Detect which cell encompasses the target text, then output its [x, y] center coordinate. 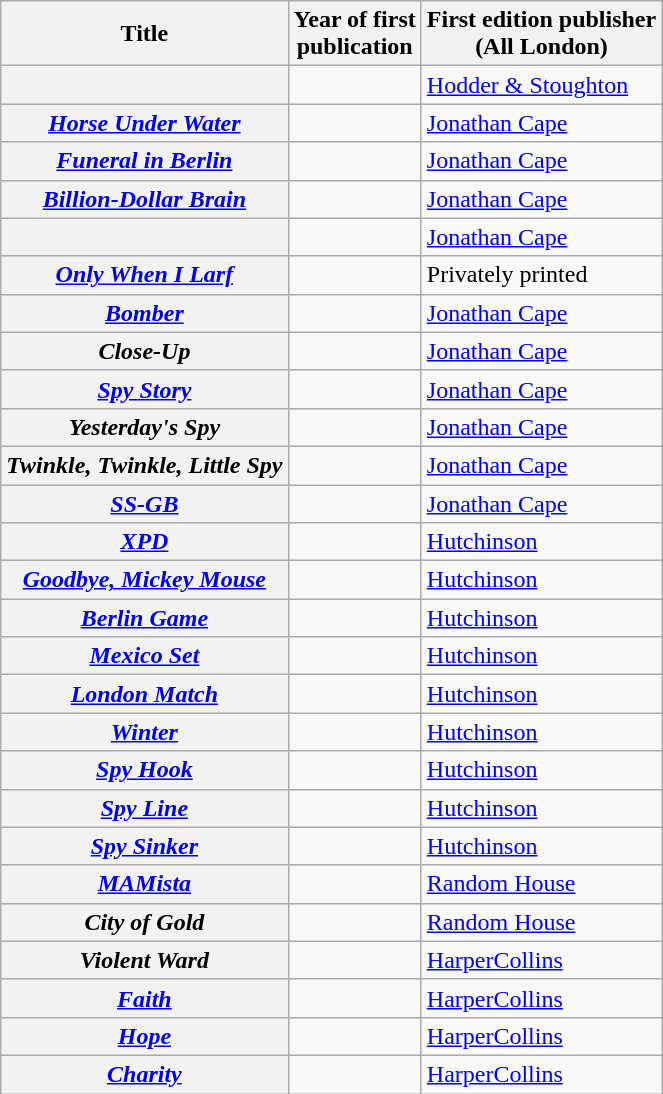
Bomber [144, 313]
SS-GB [144, 503]
Spy Sinker [144, 846]
Horse Under Water [144, 123]
First edition publisher(All London) [541, 34]
Hope [144, 1036]
Spy Story [144, 389]
London Match [144, 694]
Mexico Set [144, 656]
Violent Ward [144, 960]
XPD [144, 542]
Year of firstpublication [354, 34]
Billion-Dollar Brain [144, 199]
Close-Up [144, 351]
Only When I Larf [144, 275]
Title [144, 34]
Hodder & Stoughton [541, 85]
Berlin Game [144, 618]
MAMista [144, 884]
City of Gold [144, 922]
Spy Line [144, 808]
Faith [144, 998]
Privately printed [541, 275]
Winter [144, 732]
Goodbye, Mickey Mouse [144, 580]
Charity [144, 1074]
Spy Hook [144, 770]
Funeral in Berlin [144, 161]
Yesterday's Spy [144, 427]
Twinkle, Twinkle, Little Spy [144, 465]
